Return the (x, y) coordinate for the center point of the cell that contains the specified text.  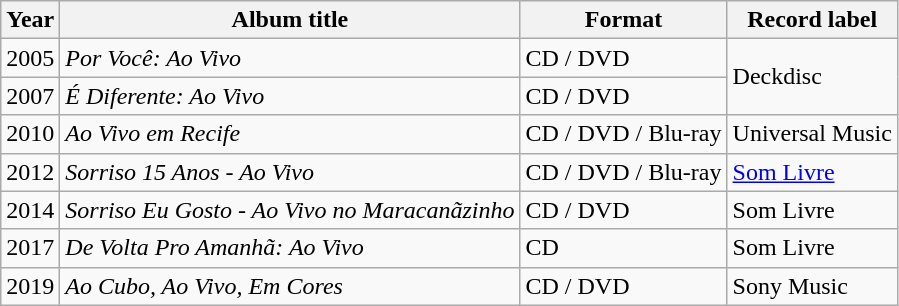
Album title (290, 20)
Universal Music (812, 134)
2014 (30, 210)
Record label (812, 20)
Ao Cubo, Ao Vivo, Em Cores (290, 286)
Sony Music (812, 286)
Deckdisc (812, 77)
2017 (30, 248)
Sorriso 15 Anos - Ao Vivo (290, 172)
Format (624, 20)
CD (624, 248)
2010 (30, 134)
É Diferente: Ao Vivo (290, 96)
Por Você: Ao Vivo (290, 58)
Sorriso Eu Gosto - Ao Vivo no Maracanãzinho (290, 210)
2019 (30, 286)
2007 (30, 96)
De Volta Pro Amanhã: Ao Vivo (290, 248)
2005 (30, 58)
Year (30, 20)
Ao Vivo em Recife (290, 134)
2012 (30, 172)
